Return [X, Y] of the center of cell containing provided text 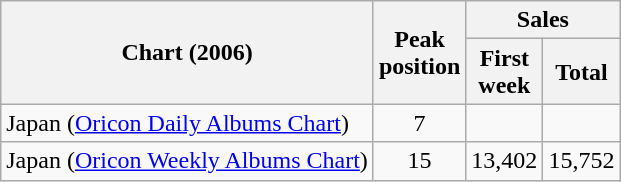
15 [419, 161]
Firstweek [504, 72]
Japan (Oricon Weekly Albums Chart) [188, 161]
15,752 [582, 161]
13,402 [504, 161]
7 [419, 123]
Total [582, 72]
Japan (Oricon Daily Albums Chart) [188, 123]
Sales [543, 20]
Peakposition [419, 52]
Chart (2006) [188, 52]
